Search for the cell housing the specified text and yield its [X, Y] center coordinate. 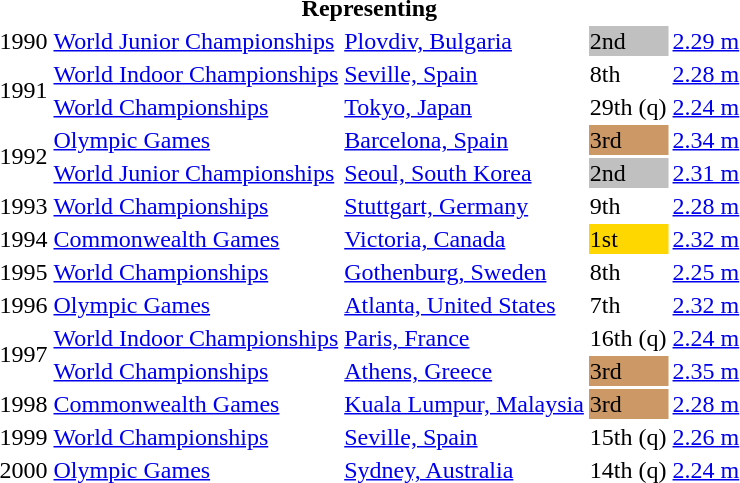
Plovdiv, Bulgaria [464, 41]
7th [628, 305]
1st [628, 239]
Victoria, Canada [464, 239]
Tokyo, Japan [464, 107]
Stuttgart, Germany [464, 206]
Kuala Lumpur, Malaysia [464, 404]
Paris, France [464, 338]
16th (q) [628, 338]
9th [628, 206]
Barcelona, Spain [464, 140]
29th (q) [628, 107]
Gothenburg, Sweden [464, 272]
Athens, Greece [464, 371]
15th (q) [628, 437]
Seoul, South Korea [464, 173]
Atlanta, United States [464, 305]
